Provide the [X, Y] coordinate of the cell's center where the given text is located.  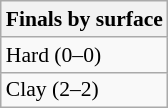
Hard (0–0) [84, 55]
Finals by surface [84, 19]
Clay (2–2) [84, 90]
